Find where the given text appears and provide that cell's center as (X, Y) coordinate. 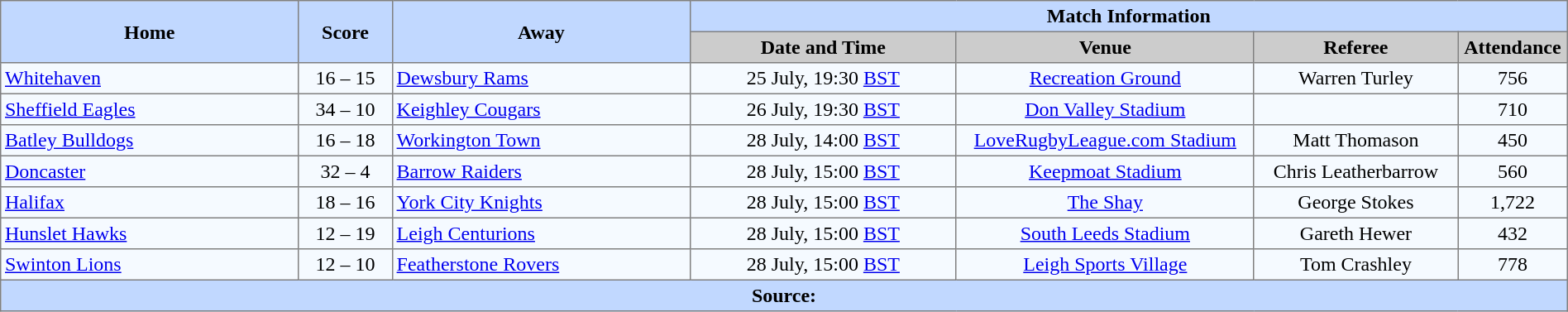
Batley Bulldogs (150, 141)
Date and Time (823, 47)
Don Valley Stadium (1105, 109)
Venue (1105, 47)
South Leeds Stadium (1105, 233)
Chris Leatherbarrow (1355, 171)
Away (541, 31)
756 (1513, 79)
560 (1513, 171)
34 – 10 (346, 109)
Gareth Hewer (1355, 233)
Recreation Ground (1105, 79)
Keighley Cougars (541, 109)
George Stokes (1355, 203)
Leigh Centurions (541, 233)
16 – 15 (346, 79)
Hunslet Hawks (150, 233)
Keepmoat Stadium (1105, 171)
Sheffield Eagles (150, 109)
778 (1513, 265)
Match Information (1128, 17)
Doncaster (150, 171)
26 July, 19:30 BST (823, 109)
Halifax (150, 203)
Warren Turley (1355, 79)
432 (1513, 233)
Score (346, 31)
Barrow Raiders (541, 171)
12 – 19 (346, 233)
Swinton Lions (150, 265)
Featherstone Rovers (541, 265)
450 (1513, 141)
Source: (784, 295)
The Shay (1105, 203)
32 – 4 (346, 171)
25 July, 19:30 BST (823, 79)
Leigh Sports Village (1105, 265)
18 – 16 (346, 203)
Matt Thomason (1355, 141)
16 – 18 (346, 141)
York City Knights (541, 203)
28 July, 14:00 BST (823, 141)
Whitehaven (150, 79)
Dewsbury Rams (541, 79)
12 – 10 (346, 265)
710 (1513, 109)
Attendance (1513, 47)
Home (150, 31)
LoveRugbyLeague.com Stadium (1105, 141)
Tom Crashley (1355, 265)
1,722 (1513, 203)
Workington Town (541, 141)
Referee (1355, 47)
